Capture the cell that displays the provided text and extract its (x, y) central coordinate. 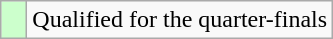
Qualified for the quarter-finals (180, 20)
